Output the [x, y] coordinate of the center of the cell containing the given text.  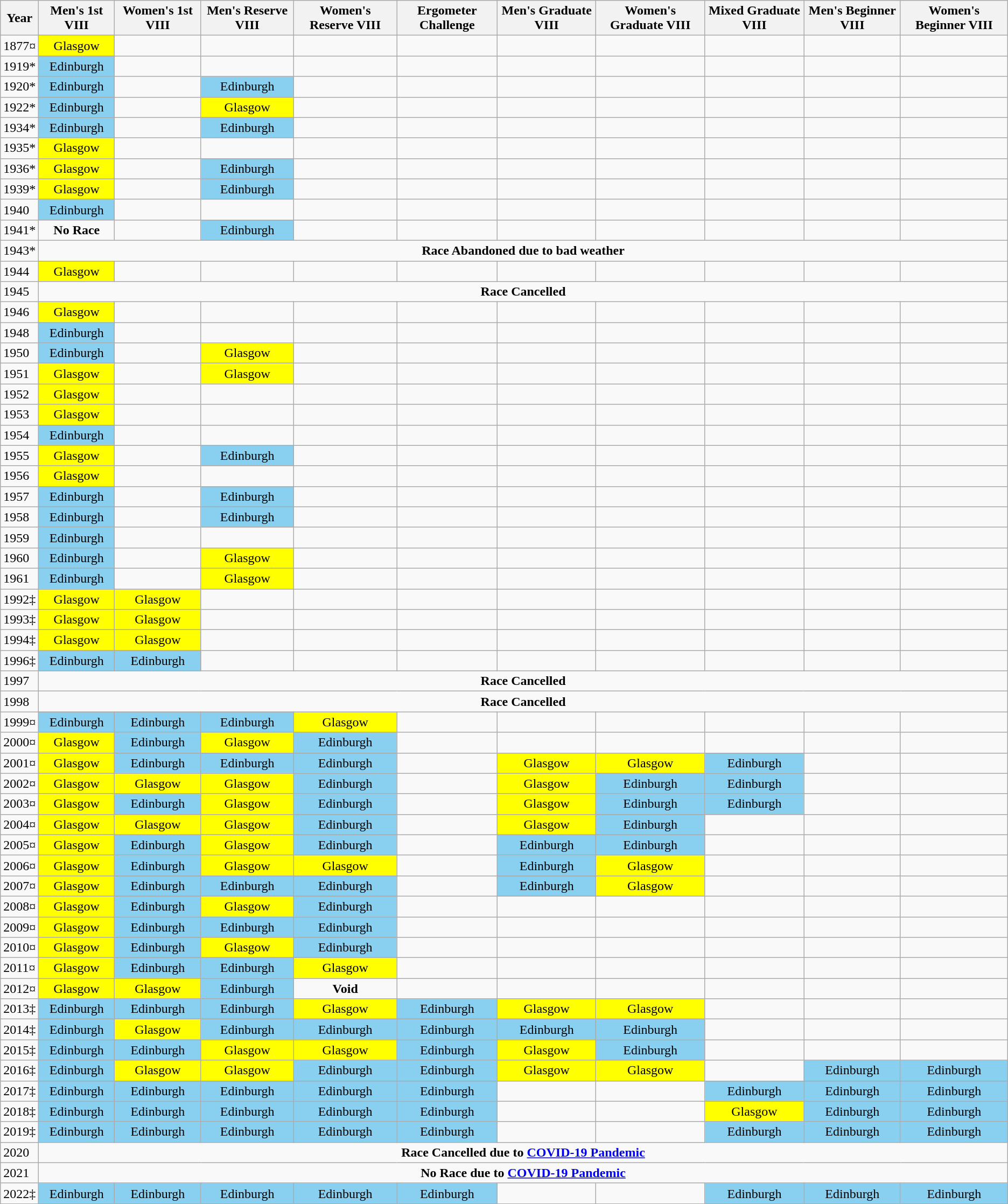
2016‡ [19, 1070]
1941* [19, 230]
1992‡ [19, 599]
1939* [19, 189]
1956 [19, 476]
1934* [19, 128]
No Race due to COVID-19 Pandemic [523, 1173]
1945 [19, 292]
2000¤ [19, 743]
1999¤ [19, 722]
Ergometer Challenge [447, 18]
Race Cancelled due to COVID-19 Pandemic [523, 1152]
2012¤ [19, 989]
1940 [19, 209]
2019‡ [19, 1132]
1994‡ [19, 640]
2020 [19, 1152]
Year [19, 18]
1922* [19, 107]
1935* [19, 148]
1943* [19, 250]
2021 [19, 1173]
No Race [76, 230]
2022‡ [19, 1193]
1960 [19, 558]
2007¤ [19, 886]
Void [345, 989]
Men's Reserve VIII [247, 18]
2011¤ [19, 968]
1958 [19, 517]
2005¤ [19, 845]
2002¤ [19, 783]
1944 [19, 271]
1957 [19, 496]
1998 [19, 702]
1953 [19, 415]
Race Abandoned due to bad weather [523, 250]
2001¤ [19, 763]
1950 [19, 353]
2013‡ [19, 1009]
2010¤ [19, 948]
1954 [19, 435]
1951 [19, 374]
1936* [19, 169]
Men's 1st VIII [76, 18]
1920* [19, 87]
2014‡ [19, 1030]
2004¤ [19, 824]
2015‡ [19, 1050]
Men's Graduate VIII [547, 18]
1993‡ [19, 620]
2009¤ [19, 927]
2008¤ [19, 906]
Mixed Graduate VIII [754, 18]
2017‡ [19, 1091]
1946 [19, 312]
Women's Graduate VIII [650, 18]
Men's Beginner VIII [852, 18]
Women's 1st VIII [158, 18]
1877¤ [19, 46]
Women's Beginner VIII [954, 18]
1952 [19, 394]
1948 [19, 333]
1996‡ [19, 661]
1955 [19, 456]
2003¤ [19, 804]
1959 [19, 537]
2018‡ [19, 1111]
2006¤ [19, 865]
1919* [19, 66]
1961 [19, 578]
Women's Reserve VIII [345, 18]
1997 [19, 681]
